Pinpoint the cell where the given text exists, returning its (x, y) midpoint coordinate. 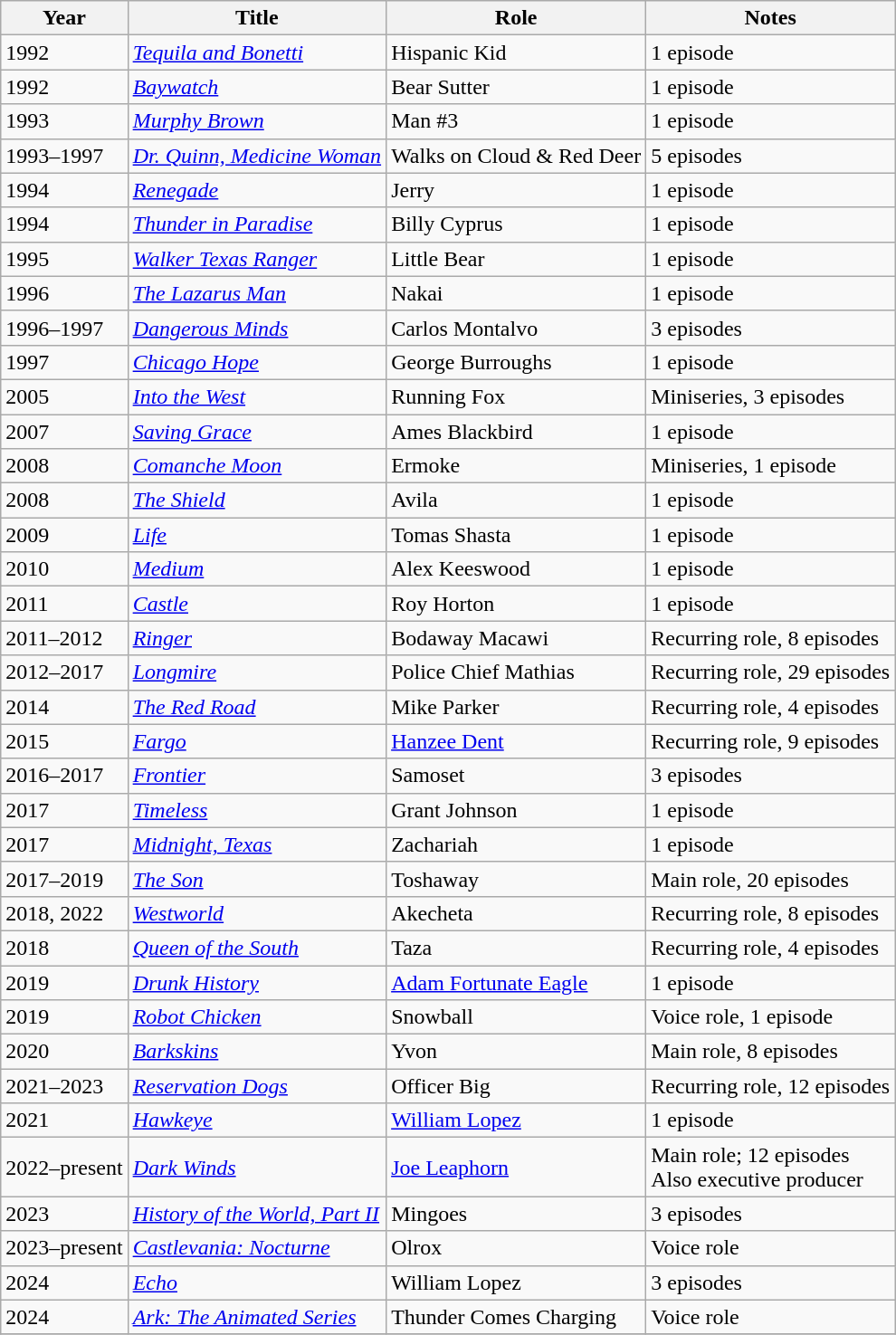
Thunder Comes Charging (516, 1317)
History of the World, Part II (257, 1214)
The Red Road (257, 707)
Olrox (516, 1248)
2011–2012 (64, 638)
Avila (516, 501)
Grant Johnson (516, 810)
Dr. Quinn, Medicine Woman (257, 156)
Ermoke (516, 466)
2018, 2022 (64, 913)
Chicago Hope (257, 362)
Renegade (257, 190)
Hanzee Dent (516, 741)
Barkskins (257, 1052)
Mike Parker (516, 707)
1996 (64, 293)
Westworld (257, 913)
Jerry (516, 190)
Into the West (257, 396)
Longmire (257, 672)
Snowball (516, 1017)
5 episodes (771, 156)
Main role; 12 episodesAlso executive producer (771, 1168)
Roy Horton (516, 604)
1996–1997 (64, 328)
1993 (64, 121)
Adam Fortunate Eagle (516, 982)
2023–present (64, 1248)
Comanche Moon (257, 466)
Medium (257, 569)
Recurring role, 29 episodes (771, 672)
2018 (64, 948)
2010 (64, 569)
Police Chief Mathias (516, 672)
Akecheta (516, 913)
Queen of the South (257, 948)
Yvon (516, 1052)
Life (257, 535)
Saving Grace (257, 432)
Notes (771, 18)
Role (516, 18)
Mingoes (516, 1214)
Dangerous Minds (257, 328)
Year (64, 18)
Fargo (257, 741)
Midnight, Texas (257, 844)
Main role, 20 episodes (771, 879)
Running Fox (516, 396)
Taza (516, 948)
Nakai (516, 293)
2005 (64, 396)
Walks on Cloud & Red Deer (516, 156)
2021–2023 (64, 1086)
Drunk History (257, 982)
Dark Winds (257, 1168)
The Lazarus Man (257, 293)
Castle (257, 604)
Timeless (257, 810)
Ark: The Animated Series (257, 1317)
Alex Keeswood (516, 569)
Miniseries, 3 episodes (771, 396)
2022–present (64, 1168)
Hawkeye (257, 1120)
Main role, 8 episodes (771, 1052)
Tomas Shasta (516, 535)
Ames Blackbird (516, 432)
Toshaway (516, 879)
Walker Texas Ranger (257, 259)
The Shield (257, 501)
2021 (64, 1120)
Baywatch (257, 87)
Voice role, 1 episode (771, 1017)
2016–2017 (64, 776)
Carlos Montalvo (516, 328)
1993–1997 (64, 156)
The Son (257, 879)
Man #3 (516, 121)
Little Bear (516, 259)
Billy Cyprus (516, 224)
2009 (64, 535)
Tequila and Bonetti (257, 52)
Zachariah (516, 844)
Recurring role, 12 episodes (771, 1086)
Miniseries, 1 episode (771, 466)
Frontier (257, 776)
Robot Chicken (257, 1017)
Thunder in Paradise (257, 224)
Bodaway Macawi (516, 638)
Recurring role, 9 episodes (771, 741)
Ringer (257, 638)
Bear Sutter (516, 87)
2007 (64, 432)
Hispanic Kid (516, 52)
Echo (257, 1283)
Officer Big (516, 1086)
George Burroughs (516, 362)
2015 (64, 741)
Murphy Brown (257, 121)
2020 (64, 1052)
Reservation Dogs (257, 1086)
1997 (64, 362)
2012–2017 (64, 672)
Joe Leaphorn (516, 1168)
Title (257, 18)
2017–2019 (64, 879)
2011 (64, 604)
2023 (64, 1214)
1995 (64, 259)
2014 (64, 707)
Samoset (516, 776)
Castlevania: Nocturne (257, 1248)
